Output the [x, y] coordinate of the center of the cell containing the given text.  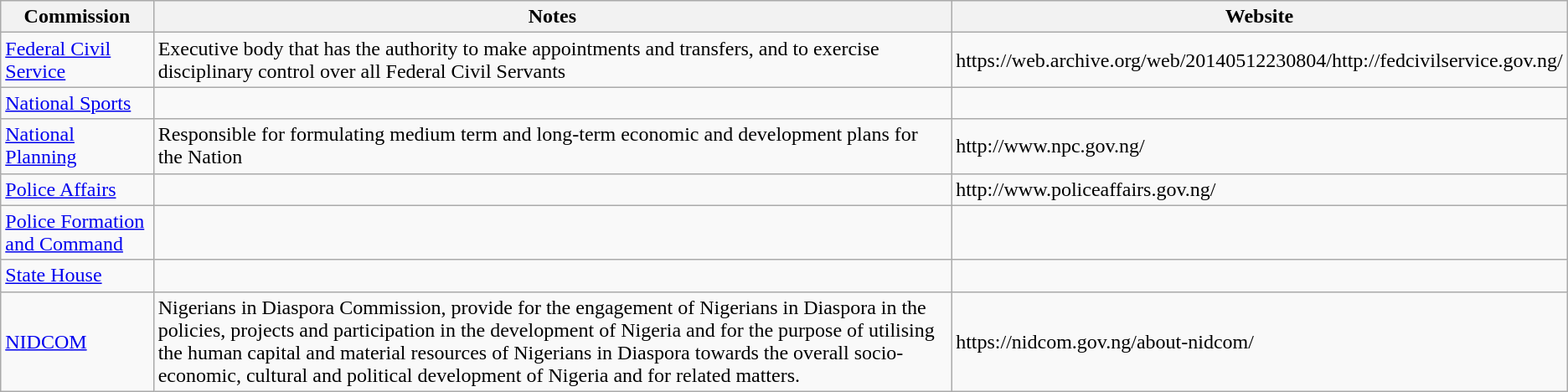
http://www.policeaffairs.gov.ng/ [1260, 189]
Notes [552, 17]
http://www.npc.gov.ng/ [1260, 146]
https://nidcom.gov.ng/about-nidcom/ [1260, 342]
Commission [77, 17]
https://web.archive.org/web/20140512230804/http://fedcivilservice.gov.ng/ [1260, 60]
Responsible for formulating medium term and long-term economic and development plans for the Nation [552, 146]
Police Affairs [77, 189]
State House [77, 276]
Police Formation and Command [77, 233]
Website [1260, 17]
National Sports [77, 103]
Federal Civil Service [77, 60]
NIDCOM [77, 342]
National Planning [77, 146]
Executive body that has the authority to make appointments and transfers, and to exercise disciplinary control over all Federal Civil Servants [552, 60]
